Find where the given text appears and provide that cell's center as (x, y) coordinate. 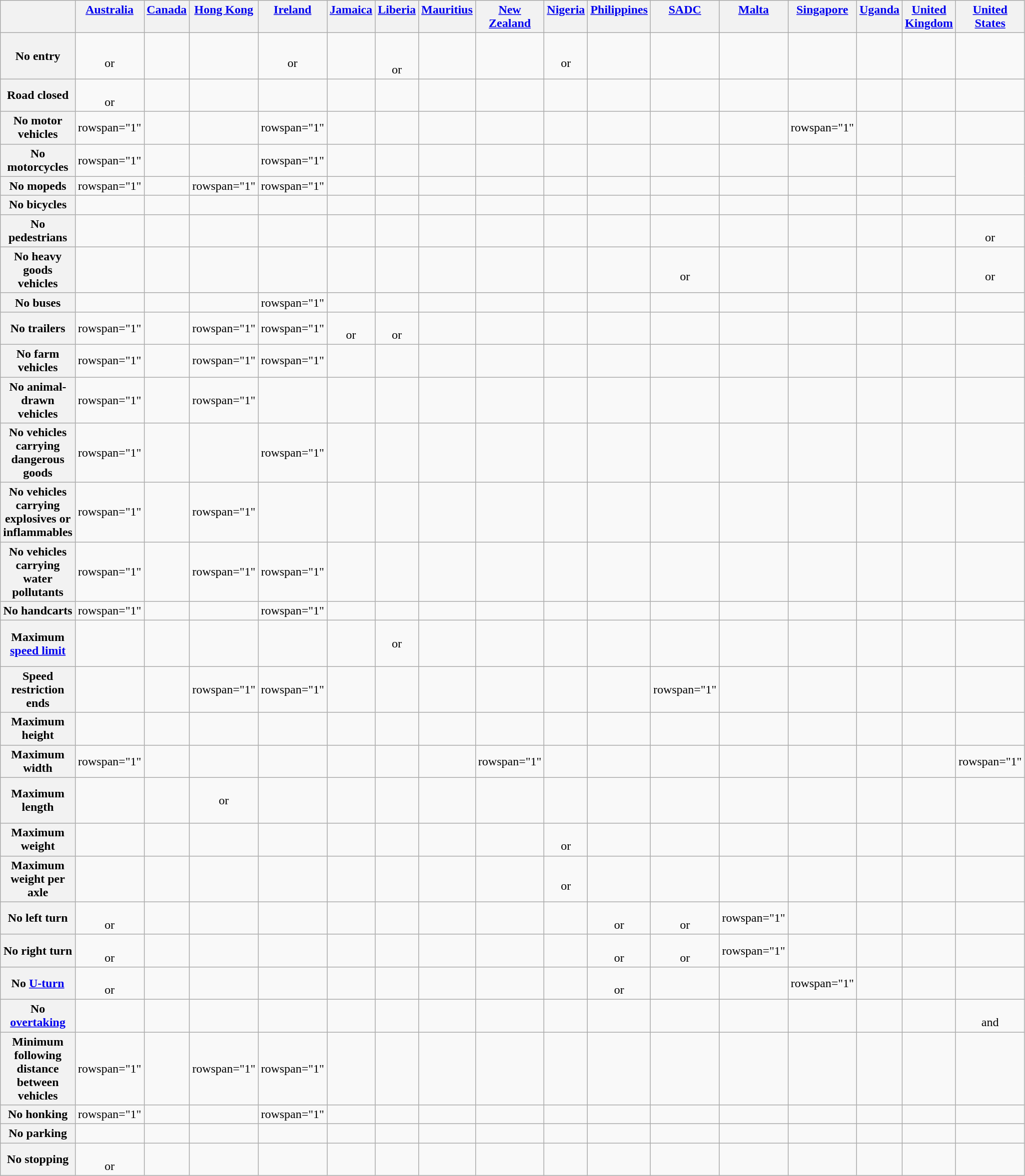
Uganda (880, 17)
No motorcycles (38, 160)
No right turn (38, 950)
No animal-drawn vehicles (38, 400)
No vehicles carrying dangerous goods (38, 453)
No heavy goods vehicles (38, 270)
No mopeds (38, 186)
No handcarts (38, 611)
Mauritius (447, 17)
Philippines (619, 17)
No vehicles carrying water pollutants (38, 572)
Speed restriction ends (38, 689)
Australia (109, 17)
No overtaking (38, 1015)
United Kingdom (929, 17)
No buses (38, 302)
New Zealand (510, 17)
No trailers (38, 328)
Maximum speed limit (38, 643)
No motor vehicles (38, 128)
No left turn (38, 918)
Singapore (823, 17)
No U-turn (38, 983)
Nigeria (566, 17)
Ireland (293, 17)
No vehicles carrying explosives or inflammables (38, 513)
No honking (38, 1115)
Hong Kong (224, 17)
and (990, 1015)
Maximum weight per axle (38, 879)
No pedestrians (38, 231)
United States (990, 17)
No farm vehicles (38, 361)
Maximum weight (38, 839)
No parking (38, 1134)
Malta (754, 17)
Maximum length (38, 800)
Maximum height (38, 728)
Road closed (38, 95)
No stopping (38, 1159)
Liberia (397, 17)
Minimum following distance between vehicles (38, 1069)
Canada (167, 17)
Maximum width (38, 761)
No entry (38, 56)
SADC (685, 17)
No bicycles (38, 205)
Jamaica (351, 17)
